From the cell containing the given text, extract its center point as [x, y] coordinate. 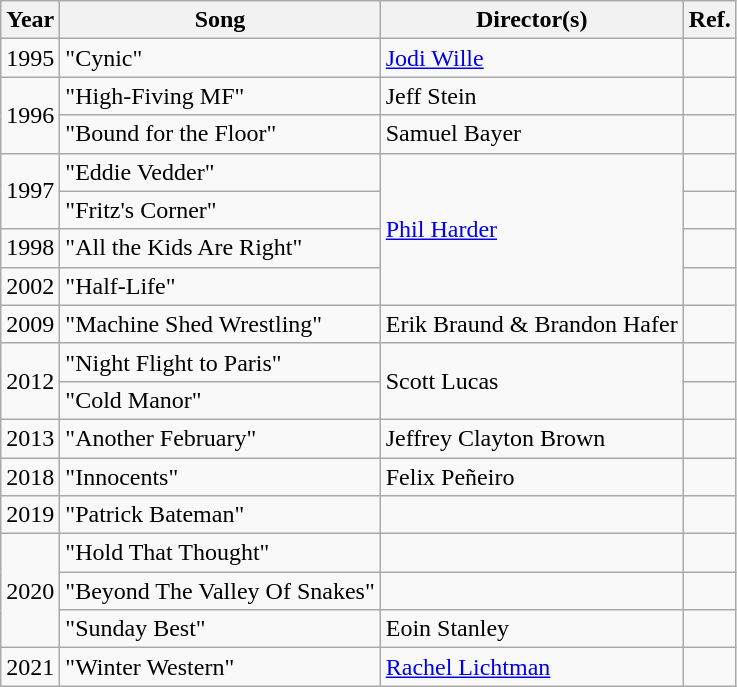
"Bound for the Floor" [220, 134]
"Half-Life" [220, 286]
2002 [30, 286]
"Winter Western" [220, 667]
2021 [30, 667]
2009 [30, 324]
Scott Lucas [532, 381]
Eoin Stanley [532, 629]
1995 [30, 58]
Director(s) [532, 20]
2019 [30, 515]
Felix Peñeiro [532, 477]
2018 [30, 477]
"Cynic" [220, 58]
Jeffrey Clayton Brown [532, 438]
"All the Kids Are Right" [220, 248]
Jeff Stein [532, 96]
"Patrick Bateman" [220, 515]
"Fritz's Corner" [220, 210]
"High-Fiving MF" [220, 96]
Phil Harder [532, 229]
Year [30, 20]
2013 [30, 438]
"Sunday Best" [220, 629]
"Another February" [220, 438]
Rachel Lichtman [532, 667]
"Beyond The Valley Of Snakes" [220, 591]
Song [220, 20]
1997 [30, 191]
"Hold That Thought" [220, 553]
2012 [30, 381]
"Machine Shed Wrestling" [220, 324]
"Cold Manor" [220, 400]
1996 [30, 115]
Ref. [710, 20]
"Innocents" [220, 477]
"Eddie Vedder" [220, 172]
Erik Braund & Brandon Hafer [532, 324]
Samuel Bayer [532, 134]
1998 [30, 248]
Jodi Wille [532, 58]
2020 [30, 591]
"Night Flight to Paris" [220, 362]
